Determine the (x, y) coordinate at the center of the cell enclosing the given text.  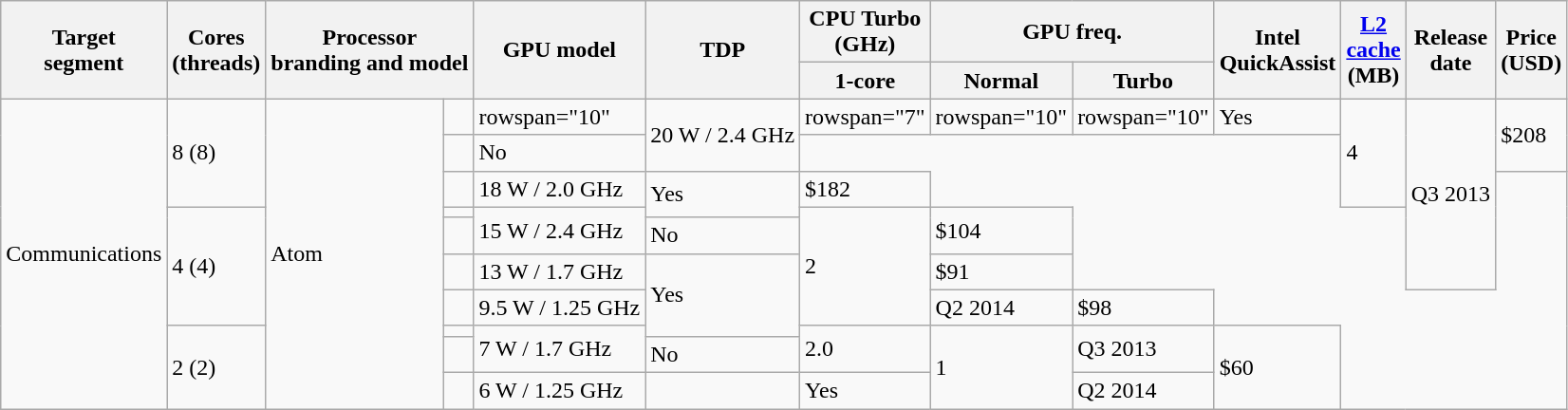
L2cache(MB) (1373, 49)
Cores(threads) (216, 49)
20 W / 2.4 GHz (723, 135)
$182 (866, 189)
Communications (84, 254)
GPU freq. (1073, 32)
Turbo (1144, 81)
TDP (723, 49)
Intel QuickAssist (1278, 49)
$91 (1001, 271)
1-core (866, 81)
Processorbranding and model (370, 49)
GPU model (560, 49)
$208 (1532, 135)
Price(USD) (1532, 49)
CPU Turbo(GHz) (866, 32)
$104 (1001, 230)
Normal (1001, 81)
9.5 W / 1.25 GHz (560, 307)
Targetsegment (84, 49)
4 (4) (216, 266)
2.0 (866, 349)
2 (2) (216, 366)
15 W / 2.4 GHz (560, 230)
$60 (1278, 366)
7 W / 1.7 GHz (560, 349)
Atom (355, 254)
8 (8) (216, 153)
13 W / 1.7 GHz (560, 271)
4 (1373, 153)
6 W / 1.25 GHz (560, 390)
2 (866, 266)
rowspan="7" (866, 117)
$98 (1144, 307)
18 W / 2.0 GHz (560, 189)
1 (1001, 366)
Releasedate (1450, 49)
